Output the (X, Y) coordinate of the center of the cell containing the given text.  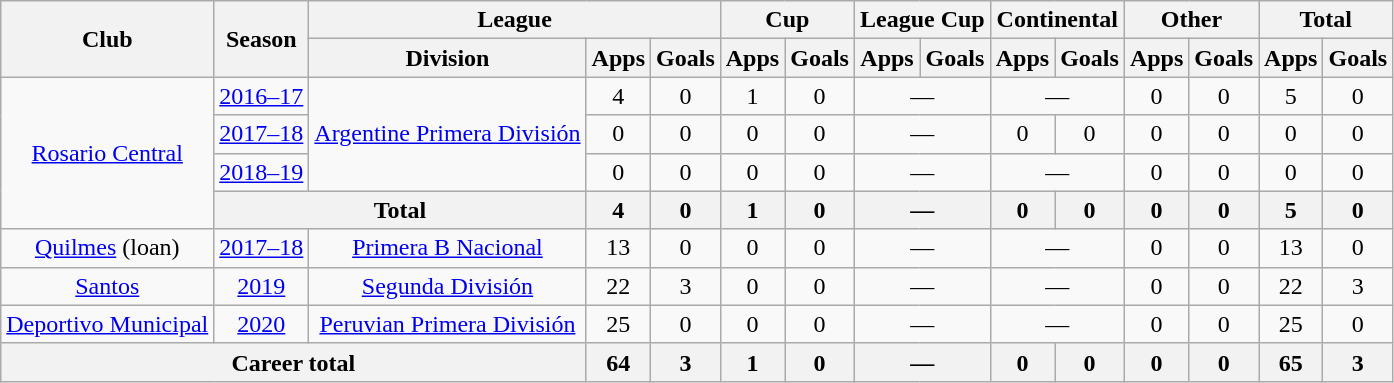
Continental (1057, 20)
2019 (262, 286)
Primera B Nacional (448, 248)
Quilmes (loan) (108, 248)
Other (1191, 20)
64 (618, 362)
Argentine Primera División (448, 134)
Deportivo Municipal (108, 324)
Career total (294, 362)
League (514, 20)
Peruvian Primera División (448, 324)
Cup (787, 20)
2018–19 (262, 172)
Club (108, 39)
65 (1291, 362)
Santos (108, 286)
Segunda División (448, 286)
2016–17 (262, 96)
League Cup (922, 20)
Rosario Central (108, 153)
2020 (262, 324)
Division (448, 58)
Season (262, 39)
